Output the (X, Y) coordinate of the center of the cell containing the given text.  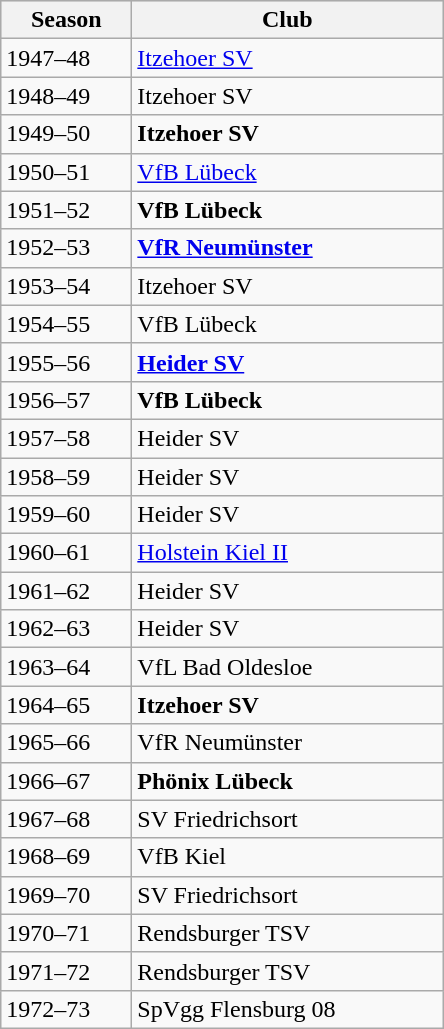
1964–65 (66, 705)
VfL Bad Oldesloe (288, 667)
1960–61 (66, 553)
1971–72 (66, 971)
Club (288, 20)
1961–62 (66, 591)
1965–66 (66, 743)
1958–59 (66, 477)
1962–63 (66, 629)
1970–71 (66, 933)
Holstein Kiel II (288, 553)
1972–73 (66, 1009)
1947–48 (66, 58)
1957–58 (66, 438)
Season (66, 20)
1954–55 (66, 324)
1966–67 (66, 781)
1953–54 (66, 286)
VfB Kiel (288, 857)
1969–70 (66, 895)
1951–52 (66, 210)
1949–50 (66, 134)
1963–64 (66, 667)
1950–51 (66, 172)
SpVgg Flensburg 08 (288, 1009)
1956–57 (66, 400)
1948–49 (66, 96)
1959–60 (66, 515)
Phönix Lübeck (288, 781)
1952–53 (66, 248)
1967–68 (66, 819)
1955–56 (66, 362)
1968–69 (66, 857)
